Search for the cell housing the specified text and yield its [X, Y] center coordinate. 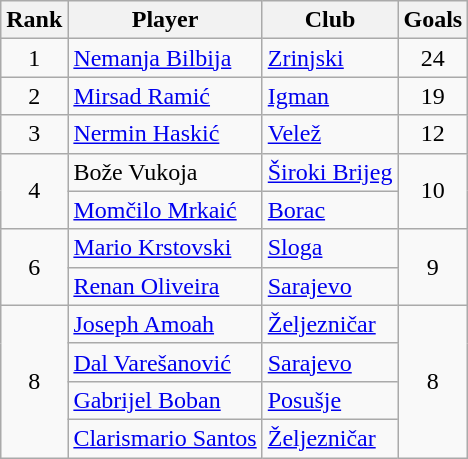
2 [34, 96]
Dal Varešanović [165, 362]
Clarismario Santos [165, 438]
Nermin Haskić [165, 134]
Mirsad Ramić [165, 96]
Zrinjski [330, 58]
19 [433, 96]
4 [34, 191]
Mario Krstovski [165, 248]
Rank [34, 20]
9 [433, 267]
Velež [330, 134]
Gabrijel Boban [165, 400]
3 [34, 134]
Club [330, 20]
24 [433, 58]
6 [34, 267]
10 [433, 191]
Sloga [330, 248]
Player [165, 20]
Posušje [330, 400]
Renan Oliveira [165, 286]
12 [433, 134]
Bože Vukoja [165, 172]
1 [34, 58]
Igman [330, 96]
Široki Brijeg [330, 172]
Borac [330, 210]
Momčilo Mrkaić [165, 210]
Goals [433, 20]
Joseph Amoah [165, 324]
Nemanja Bilbija [165, 58]
